Capture the cell that displays the provided text and extract its [X, Y] central coordinate. 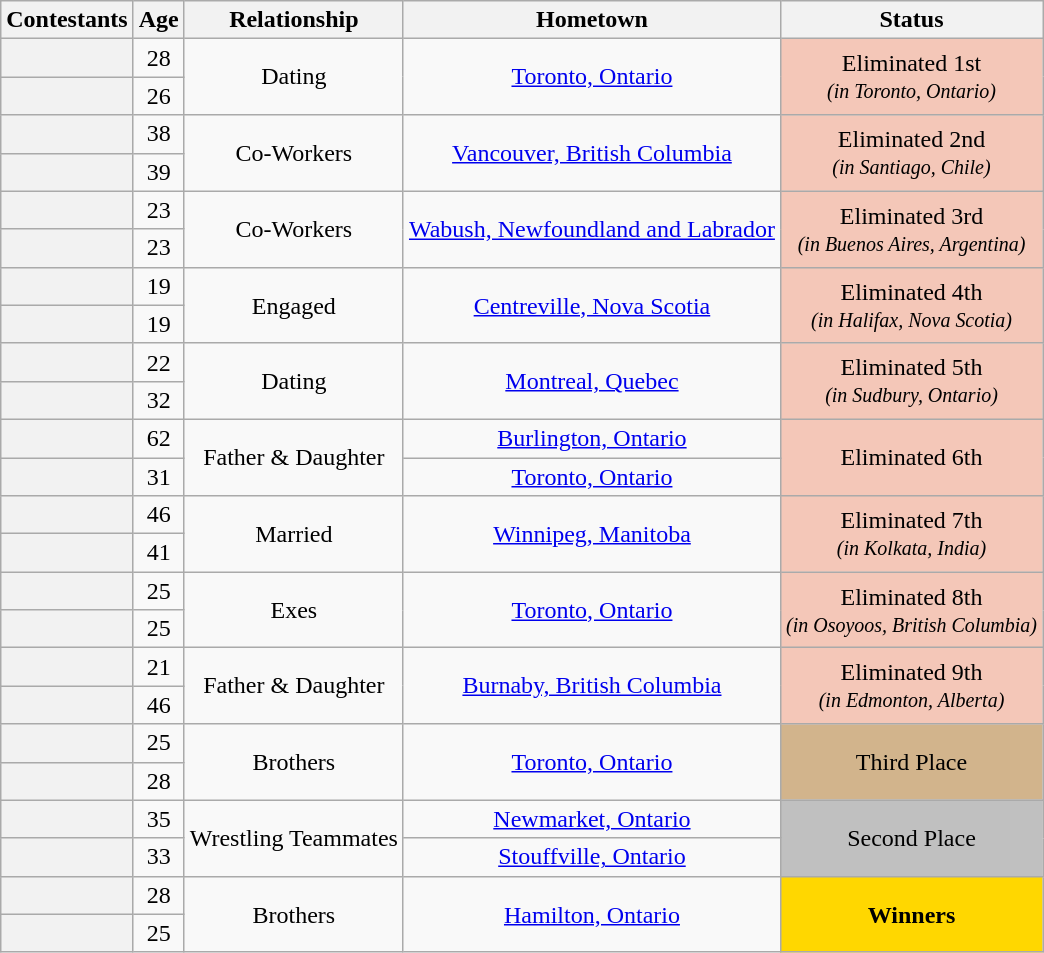
Newmarket, Ontario [592, 819]
Contestants [67, 20]
Hometown [592, 20]
Burnaby, British Columbia [592, 686]
Exes [294, 610]
Wrestling Teammates [294, 838]
Relationship [294, 20]
Eliminated 8th(in Osoyoos, British Columbia) [911, 610]
41 [158, 553]
26 [158, 96]
Burlington, Ontario [592, 438]
Eliminated 9th(in Edmonton, Alberta) [911, 686]
Stouffville, Ontario [592, 857]
Age [158, 20]
39 [158, 172]
33 [158, 857]
Eliminated 7th(in Kolkata, India) [911, 534]
Centreville, Nova Scotia [592, 305]
35 [158, 819]
Status [911, 20]
Married [294, 534]
Montreal, Quebec [592, 381]
Engaged [294, 305]
Eliminated 1st(in Toronto, Ontario) [911, 77]
Hamilton, Ontario [592, 914]
Eliminated 2nd(in Santiago, Chile) [911, 153]
Winners [911, 914]
Third Place [911, 762]
Wabush, Newfoundland and Labrador [592, 229]
21 [158, 667]
Eliminated 6th [911, 457]
Eliminated 3rd(in Buenos Aires, Argentina) [911, 229]
Second Place [911, 838]
62 [158, 438]
Winnipeg, Manitoba [592, 534]
Eliminated 4th(in Halifax, Nova Scotia) [911, 305]
Vancouver, British Columbia [592, 153]
Eliminated 5th(in Sudbury, Ontario) [911, 381]
31 [158, 477]
22 [158, 362]
32 [158, 400]
38 [158, 134]
